Output the (X, Y) coordinate of the center of the cell containing the given text.  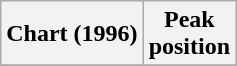
Peakposition (189, 34)
Chart (1996) (72, 34)
